From the cell containing the given text, extract its center point as [X, Y] coordinate. 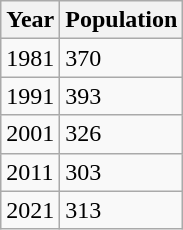
Population [122, 20]
326 [122, 134]
2001 [30, 134]
2011 [30, 172]
2021 [30, 210]
393 [122, 96]
1981 [30, 58]
Year [30, 20]
303 [122, 172]
1991 [30, 96]
370 [122, 58]
313 [122, 210]
